Determine the (X, Y) coordinate at the center of the cell enclosing the given text.  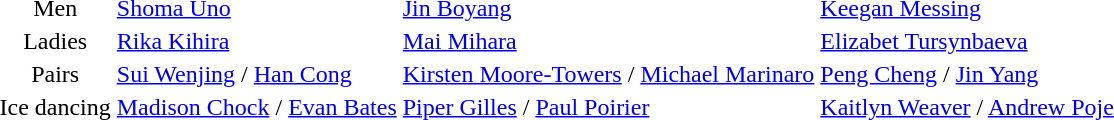
Rika Kihira (256, 41)
Sui Wenjing / Han Cong (256, 74)
Kirsten Moore-Towers / Michael Marinaro (608, 74)
Mai Mihara (608, 41)
